Locate the cell with the specified text and output its (X, Y) center coordinate. 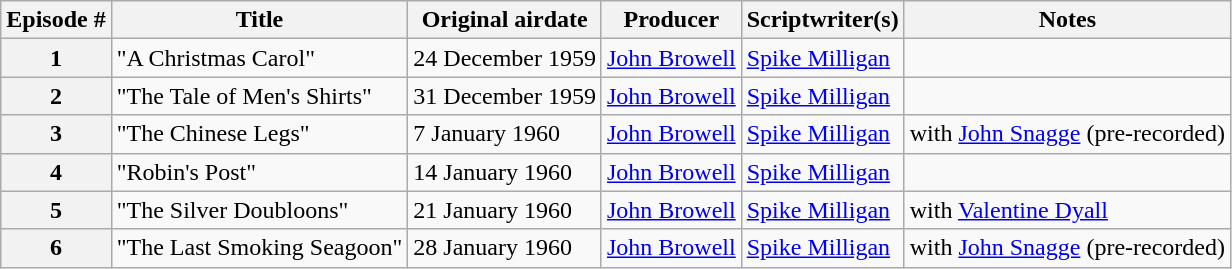
"The Tale of Men's Shirts" (260, 96)
"The Silver Doubloons" (260, 210)
Episode # (56, 20)
28 January 1960 (505, 248)
Producer (671, 20)
"A Christmas Carol" (260, 58)
6 (56, 248)
3 (56, 134)
31 December 1959 (505, 96)
21 January 1960 (505, 210)
Notes (1067, 20)
7 January 1960 (505, 134)
5 (56, 210)
"The Chinese Legs" (260, 134)
4 (56, 172)
Scriptwriter(s) (822, 20)
with Valentine Dyall (1067, 210)
1 (56, 58)
Original airdate (505, 20)
"Robin's Post" (260, 172)
24 December 1959 (505, 58)
2 (56, 96)
14 January 1960 (505, 172)
Title (260, 20)
"The Last Smoking Seagoon" (260, 248)
